From the cell containing the given text, extract its center point as (X, Y) coordinate. 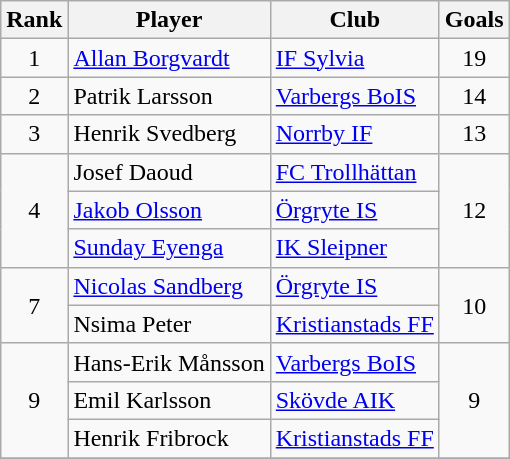
13 (474, 134)
Patrik Larsson (169, 96)
Club (354, 20)
Rank (34, 20)
FC Trollhättan (354, 172)
Goals (474, 20)
Emil Karlsson (169, 400)
Nicolas Sandberg (169, 286)
Skövde AIK (354, 400)
Jakob Olsson (169, 210)
Josef Daoud (169, 172)
10 (474, 305)
3 (34, 134)
Player (169, 20)
Norrby IF (354, 134)
7 (34, 305)
Henrik Fribrock (169, 438)
12 (474, 210)
4 (34, 210)
Allan Borgvardt (169, 58)
Nsima Peter (169, 324)
Sunday Eyenga (169, 248)
IF Sylvia (354, 58)
Hans-Erik Månsson (169, 362)
19 (474, 58)
1 (34, 58)
Henrik Svedberg (169, 134)
2 (34, 96)
14 (474, 96)
IK Sleipner (354, 248)
